Extract the (X, Y) coordinate from the center of the cell holding the provided text.  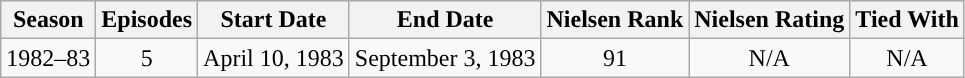
Tied With (907, 20)
91 (615, 58)
1982–83 (48, 58)
Nielsen Rating (770, 20)
Nielsen Rank (615, 20)
September 3, 1983 (445, 58)
Season (48, 20)
Start Date (274, 20)
Episodes (147, 20)
5 (147, 58)
April 10, 1983 (274, 58)
End Date (445, 20)
